Pinpoint the cell where the given text exists, returning its [X, Y] midpoint coordinate. 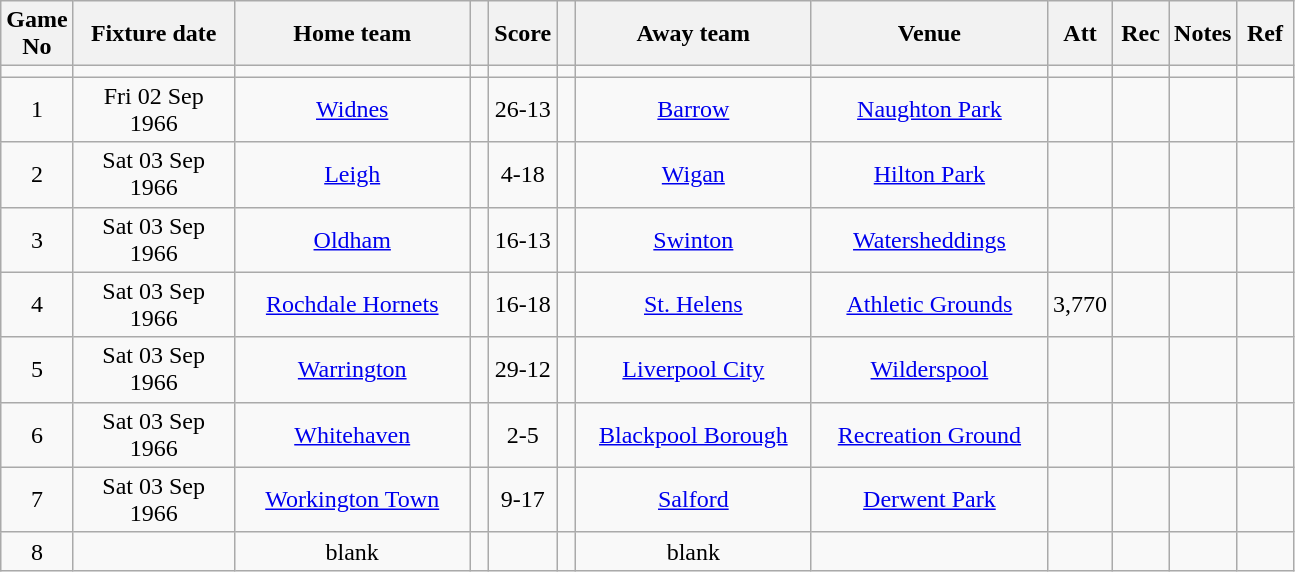
4 [37, 304]
Home team [352, 34]
16-18 [523, 304]
Workington Town [352, 500]
5 [37, 370]
Notes [1203, 34]
2 [37, 174]
Oldham [352, 240]
Hilton Park [929, 174]
Away team [693, 34]
Wigan [693, 174]
4-18 [523, 174]
Naughton Park [929, 110]
3 [37, 240]
Derwent Park [929, 500]
Wilderspool [929, 370]
3,770 [1080, 304]
Fixture date [154, 34]
16-13 [523, 240]
St. Helens [693, 304]
Blackpool Borough [693, 434]
2-5 [523, 434]
Swinton [693, 240]
Ref [1265, 34]
29-12 [523, 370]
Widnes [352, 110]
Warrington [352, 370]
Watersheddings [929, 240]
Att [1080, 34]
Rochdale Hornets [352, 304]
Rec [1141, 34]
Barrow [693, 110]
Salford [693, 500]
7 [37, 500]
Whitehaven [352, 434]
Leigh [352, 174]
Recreation Ground [929, 434]
9-17 [523, 500]
6 [37, 434]
Game No [37, 34]
Fri 02 Sep 1966 [154, 110]
Liverpool City [693, 370]
26-13 [523, 110]
8 [37, 551]
Venue [929, 34]
Athletic Grounds [929, 304]
Score [523, 34]
1 [37, 110]
